Identify which cell holds the provided text, then report its (x, y) central coordinate. 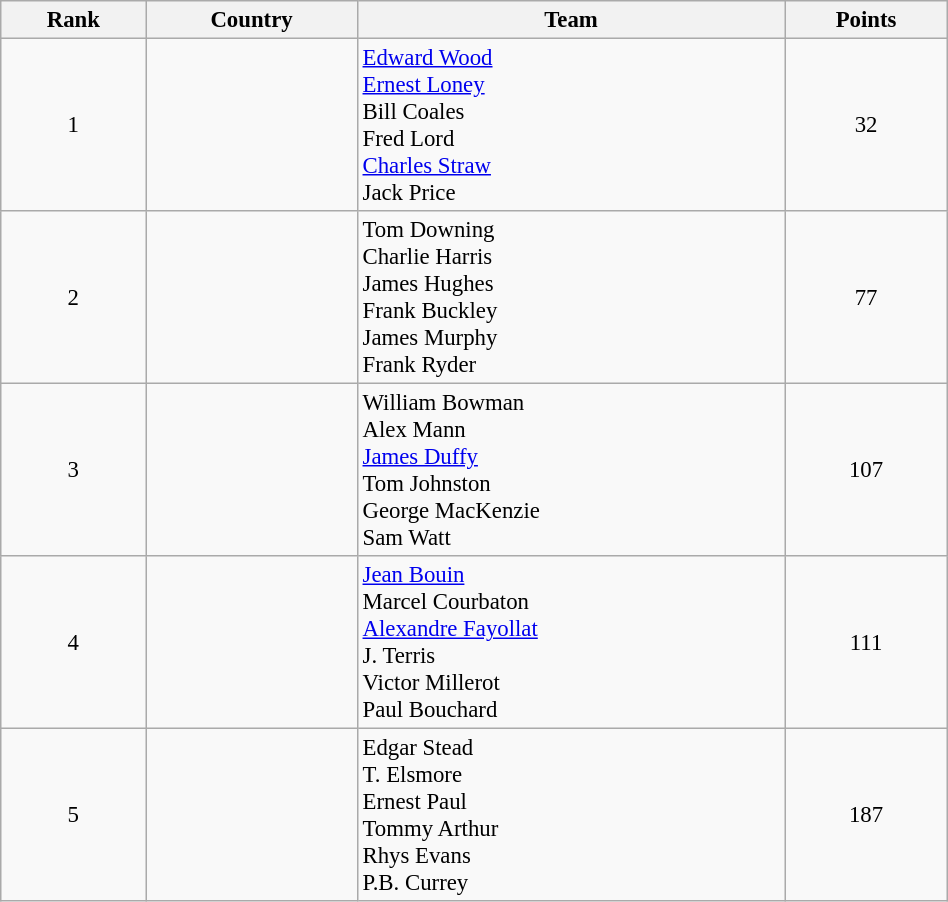
Tom DowningCharlie HarrisJames HughesFrank BuckleyJames MurphyFrank Ryder (571, 298)
Country (252, 20)
Jean BouinMarcel CourbatonAlexandre FayollatJ. TerrisVictor MillerotPaul Bouchard (571, 642)
111 (866, 642)
William BowmanAlex MannJames DuffyTom JohnstonGeorge MacKenzieSam Watt (571, 470)
3 (74, 470)
1 (74, 126)
107 (866, 470)
77 (866, 298)
187 (866, 816)
2 (74, 298)
Edward WoodErnest LoneyBill CoalesFred LordCharles StrawJack Price (571, 126)
32 (866, 126)
Points (866, 20)
Rank (74, 20)
5 (74, 816)
4 (74, 642)
Team (571, 20)
Edgar SteadT. ElsmoreErnest PaulTommy ArthurRhys EvansP.B. Currey (571, 816)
